Scan for the cell matching the given text and deliver its (x, y) coordinate at center. 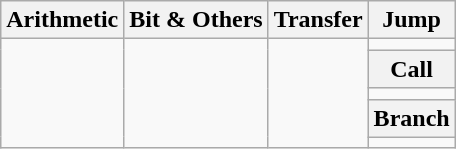
Branch (412, 118)
Arithmetic (62, 20)
Bit & Others (196, 20)
Transfer (318, 20)
Call (412, 69)
Jump (412, 20)
